Scan for the cell matching the given text and deliver its (X, Y) coordinate at center. 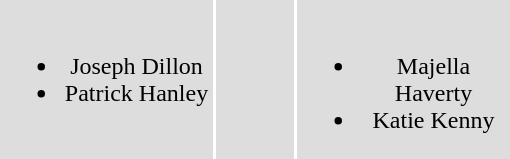
Joseph DillonPatrick Hanley (106, 80)
Majella HavertyKatie Kenny (404, 80)
